Determine the [X, Y] coordinate at the center of the cell enclosing the given text.  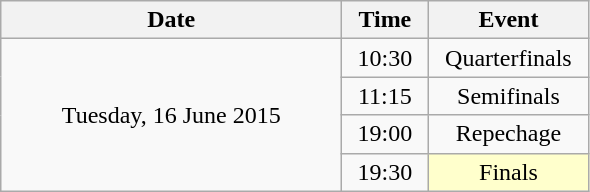
Time [385, 20]
Finals [508, 172]
19:00 [385, 134]
Repechage [508, 134]
Tuesday, 16 June 2015 [172, 115]
Date [172, 20]
11:15 [385, 96]
Quarterfinals [508, 58]
19:30 [385, 172]
Semifinals [508, 96]
10:30 [385, 58]
Event [508, 20]
